Scan for the cell matching the given text and deliver its [X, Y] coordinate at center. 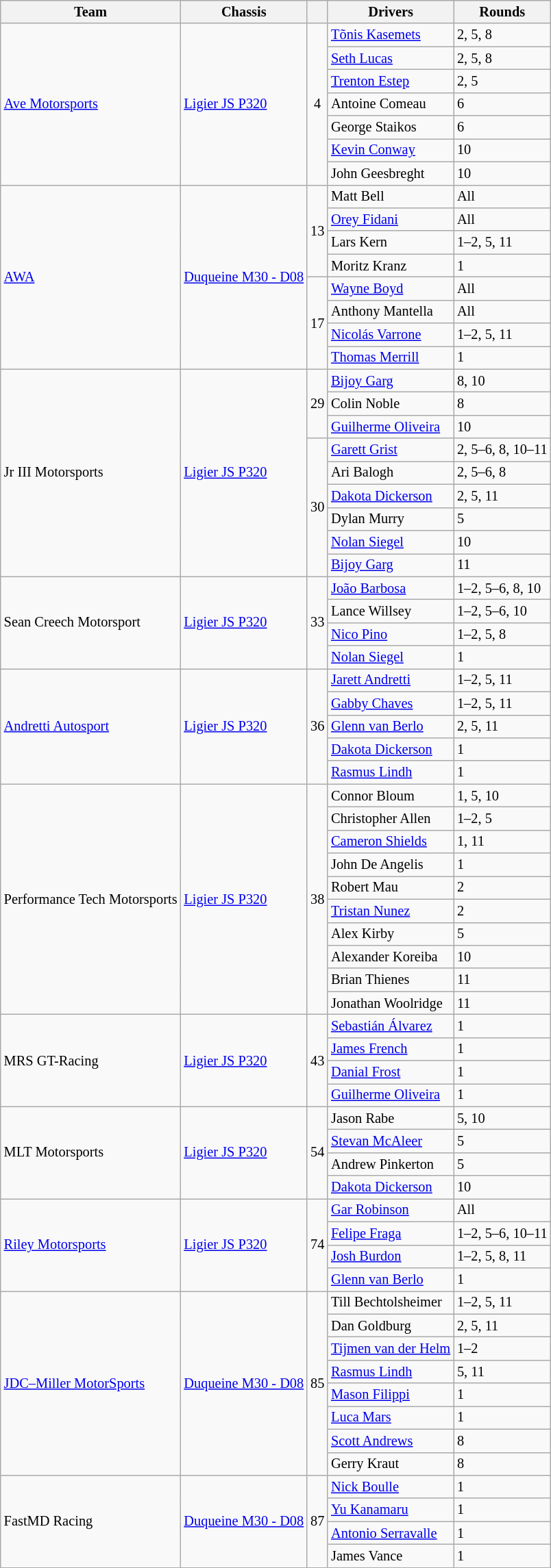
Andretti Autosport [90, 726]
85 [317, 1383]
Stevan McAleer [391, 1141]
Mason Filippi [391, 1395]
John Geesbreght [391, 173]
Drivers [391, 12]
Matt Bell [391, 197]
MRS GT-Racing [90, 1060]
Danial Frost [391, 1072]
Christopher Allen [391, 818]
Ave Motorsports [90, 104]
Lars Kern [391, 242]
Lance Willsey [391, 611]
Colin Noble [391, 403]
Till Bechtolsheimer [391, 1302]
Seth Lucas [391, 58]
Luca Mars [391, 1417]
George Staikos [391, 127]
Garett Grist [391, 450]
Jonathan Woolridge [391, 1003]
Jason Rabe [391, 1118]
Sean Creech Motorsport [90, 623]
Gerry Kraut [391, 1464]
Anthony Mantella [391, 312]
FastMD Racing [90, 1521]
87 [317, 1521]
1–2, 5 [502, 818]
29 [317, 404]
Nick Boulle [391, 1487]
John De Angelis [391, 865]
1–2, 5, 8, 11 [502, 1256]
Performance Tech Motorsports [90, 900]
João Barbosa [391, 588]
Felipe Fraga [391, 1233]
13 [317, 231]
1–2, 5, 8 [502, 634]
8, 10 [502, 381]
33 [317, 623]
Dan Goldburg [391, 1326]
Jarett Andretti [391, 680]
54 [317, 1153]
MLT Motorsports [90, 1153]
Scott Andrews [391, 1441]
1–2 [502, 1348]
Josh Burdon [391, 1256]
Nico Pino [391, 634]
Antoine Comeau [391, 104]
36 [317, 726]
JDC–Miller MotorSports [90, 1383]
Connor Bloum [391, 796]
Brian Thienes [391, 980]
38 [317, 900]
James Vance [391, 1556]
30 [317, 507]
1–2, 5–6, 8, 10 [502, 588]
Ari Balogh [391, 472]
Tristan Nunez [391, 911]
Cameron Shields [391, 842]
Robert Mau [391, 887]
Yu Kanamaru [391, 1510]
2, 5–6, 8 [502, 472]
1, 11 [502, 842]
Alexander Koreiba [391, 957]
Wayne Boyd [391, 288]
Alex Kirby [391, 934]
Chassis [244, 12]
Andrew Pinkerton [391, 1164]
Dylan Murry [391, 519]
Riley Motorsports [90, 1245]
1, 5, 10 [502, 796]
Nicolás Varrone [391, 335]
Gar Robinson [391, 1210]
1–2, 5–6, 10 [502, 611]
5, 10 [502, 1118]
Tõnis Kasemets [391, 35]
Antonio Serravalle [391, 1533]
Sebastián Álvarez [391, 1026]
AWA [90, 277]
Rounds [502, 12]
Kevin Conway [391, 150]
1–2, 5–6, 10–11 [502, 1233]
4 [317, 104]
43 [317, 1060]
Trenton Estep [391, 81]
2, 5–6, 8, 10–11 [502, 450]
Gabby Chaves [391, 703]
Orey Fidani [391, 219]
Team [90, 12]
5, 11 [502, 1371]
Tijmen van der Helm [391, 1348]
17 [317, 323]
Thomas Merrill [391, 357]
Moritz Kranz [391, 266]
74 [317, 1245]
Jr III Motorsports [90, 472]
James French [391, 1049]
2, 5 [502, 81]
